Return the [X, Y] coordinate for the center point of the cell that contains the specified text.  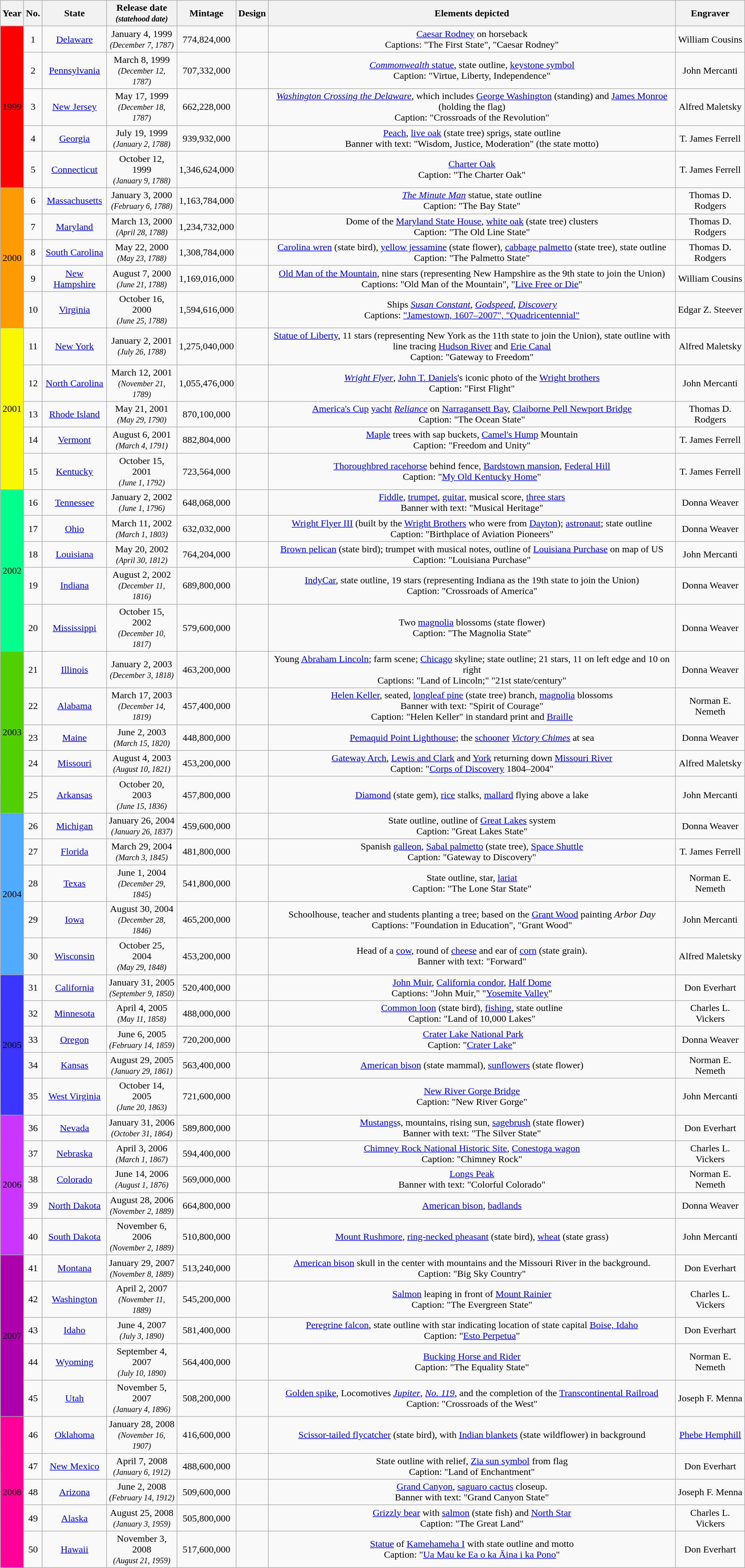
North Dakota [74, 1206]
October 12, 1999(January 9, 1788) [142, 169]
November 5, 2007(January 4, 1896) [142, 1399]
510,800,000 [206, 1237]
1,346,624,000 [206, 169]
August 6, 2001(March 4, 1791) [142, 440]
721,600,000 [206, 1097]
664,800,000 [206, 1206]
Carolina wren (state bird), yellow jessamine (state flower), cabbage palmetto (state tree), state outlineCaption: "The Palmetto State" [472, 252]
June 4, 2007(July 3, 1890) [142, 1330]
1,275,040,000 [206, 346]
2007 [12, 1336]
May 22, 2000(May 23, 1788) [142, 252]
Georgia [74, 138]
Arkansas [74, 795]
October 15, 2002(December 10, 1817) [142, 628]
1999 [12, 107]
545,200,000 [206, 1299]
Brown pelican (state bird); trumpet with musical notes, outline of Louisiana Purchase on map of USCaption: "Louisiana Purchase" [472, 555]
Thoroughbred racehorse behind fence, Bardstown mansion, Federal Hill Caption: "My Old Kentucky Home" [472, 471]
Wisconsin [74, 956]
882,804,000 [206, 440]
May 21, 2001(May 29, 1790) [142, 415]
10 [33, 310]
American bison skull in the center with mountains and the Missouri River in the background.Caption: "Big Sky Country" [472, 1268]
Grand Canyon, saguaro cactus closeup.Banner with text: "Grand Canyon State" [472, 1492]
45 [33, 1399]
Diamond (state gem), rice stalks, mallard flying above a lake [472, 795]
August 4, 2003(August 10, 1821) [142, 763]
Montana [74, 1268]
Spanish galleon, Sabal palmetto (state tree), Space ShuttleCaption: "Gateway to Discovery" [472, 851]
579,600,000 [206, 628]
662,228,000 [206, 107]
August 2, 2002(December 11, 1816) [142, 586]
Scissor-tailed flycatcher (state bird), with Indian blankets (state wildflower) in background [472, 1435]
2008 [12, 1492]
January 29, 2007(November 8, 1889) [142, 1268]
1,594,616,000 [206, 310]
Virginia [74, 310]
IndyCar, state outline, 19 stars (representing Indiana as the 19th state to join the Union) Caption: "Crossroads of America" [472, 586]
448,800,000 [206, 738]
457,400,000 [206, 706]
2002 [12, 571]
15 [33, 471]
24 [33, 763]
Caesar Rodney on horsebackCaptions: "The First State", "Caesar Rodney" [472, 39]
January 4, 1999(December 7, 1787) [142, 39]
May 17, 1999(December 18, 1787) [142, 107]
Maryland [74, 227]
Head of a cow, round of cheese and ear of corn (state grain).Banner with text: "Forward" [472, 956]
March 13, 2000(April 28, 1788) [142, 227]
New York [74, 346]
563,400,000 [206, 1065]
Edgar Z. Steever [710, 310]
1,055,476,000 [206, 383]
594,400,000 [206, 1154]
11 [33, 346]
March 11, 2002(March 1, 1803) [142, 528]
26 [33, 826]
Louisiana [74, 555]
764,204,000 [206, 555]
Indiana [74, 586]
Maine [74, 738]
October 15, 2001(June 1, 1792) [142, 471]
Wyoming [74, 1362]
41 [33, 1268]
Wright Flyer, John T. Daniels's iconic photo of the Wright brothersCaption: "First Flight" [472, 383]
South Carolina [74, 252]
Utah [74, 1399]
January 28, 2008(November 16, 1907) [142, 1435]
Arizona [74, 1492]
Pemaquid Point Lighthouse; the schooner Victory Chimes at sea [472, 738]
8 [33, 252]
723,564,000 [206, 471]
2001 [12, 409]
May 20, 2002(April 30, 1812) [142, 555]
46 [33, 1435]
November 3, 2008(August 21, 1959) [142, 1549]
January 2, 2001(July 26, 1788) [142, 346]
Longs PeakBanner with text: "Colorful Colorado" [472, 1179]
Massachusetts [74, 201]
North Carolina [74, 383]
Ships Susan Constant, Godspeed, Discovery Captions: "Jamestown, 1607–2007", "Quadricentennial" [472, 310]
3 [33, 107]
2 [33, 70]
20 [33, 628]
Mississippi [74, 628]
488,000,000 [206, 1014]
Release date(statehood date) [142, 14]
Delaware [74, 39]
13 [33, 415]
November 6, 2006(November 2, 1889) [142, 1237]
Charter OakCaption: "The Charter Oak" [472, 169]
August 28, 2006(November 2, 1889) [142, 1206]
California [74, 988]
Fiddle, trumpet, guitar, musical score, three starsBanner with text: "Musical Heritage" [472, 503]
33 [33, 1039]
632,032,000 [206, 528]
689,800,000 [206, 586]
32 [33, 1014]
508,200,000 [206, 1399]
541,800,000 [206, 883]
589,800,000 [206, 1128]
488,600,000 [206, 1467]
Phebe Hemphill [710, 1435]
5 [33, 169]
January 2, 2002(June 1, 1796) [142, 503]
Design [252, 14]
Engraver [710, 14]
April 3, 2006(March 1, 1867) [142, 1154]
Minnesota [74, 1014]
Idaho [74, 1330]
Golden spike, Locomotives Jupiter, No. 119, and the completion of the Transcontinental RailroadCaption: "Crossroads of the West" [472, 1399]
John Muir, California condor, Half Dome Captions: "John Muir," "Yosemite Valley" [472, 988]
505,800,000 [206, 1518]
June 2, 2003(March 15, 1820) [142, 738]
Grizzly bear with salmon (state fish) and North StarCaption: "The Great Land" [472, 1518]
July 19, 1999(January 2, 1788) [142, 138]
870,100,000 [206, 415]
Kentucky [74, 471]
March 8, 1999(December 12, 1787) [142, 70]
Statue of Kamehameha I with state outline and mottoCaption: "Ua Mau ke Ea o ka Āina i ka Pono" [472, 1549]
August 25, 2008(January 3, 1959) [142, 1518]
New River Gorge BridgeCaption: "New River Gorge" [472, 1097]
October 25, 2004(May 29, 1848) [142, 956]
1 [33, 39]
49 [33, 1518]
March 29, 2004(March 3, 1845) [142, 851]
October 14, 2005(June 20, 1863) [142, 1097]
April 2, 2007(November 11, 1889) [142, 1299]
Peach, live oak (state tree) sprigs, state outlineBanner with text: "Wisdom, Justice, Moderation" (the state motto) [472, 138]
October 16, 2000(June 25, 1788) [142, 310]
Common loon (state bird), fishing, state outlineCaption: "Land of 10,000 Lakes" [472, 1014]
American bison, badlands [472, 1206]
Nevada [74, 1128]
43 [33, 1330]
April 7, 2008(January 6, 1912) [142, 1467]
April 4, 2005(May 11, 1858) [142, 1014]
1,308,784,000 [206, 252]
June 2, 2008(February 14, 1912) [142, 1492]
Mustangss, mountains, rising sun, sagebrush (state flower) Banner with text: "The Silver State" [472, 1128]
South Dakota [74, 1237]
27 [33, 851]
6 [33, 201]
19 [33, 586]
August 7, 2000(June 21, 1788) [142, 279]
37 [33, 1154]
517,600,000 [206, 1549]
March 12, 2001(November 21, 1789) [142, 383]
513,240,000 [206, 1268]
Colorado [74, 1179]
August 30, 2004(December 28, 1846) [142, 920]
Commonwealth statue, state outline, keystone symbolCaption: "Virtue, Liberty, Independence" [472, 70]
2006 [12, 1185]
Mount Rushmore, ring-necked pheasant (state bird), wheat (state grass) [472, 1237]
January 31, 2006(October 31, 1864) [142, 1128]
August 29, 2005(January 29, 1861) [142, 1065]
569,000,000 [206, 1179]
Schoolhouse, teacher and students planting a tree; based on the Grant Wood painting Arbor DayCaptions: "Foundation in Education", "Grant Wood" [472, 920]
Alabama [74, 706]
21 [33, 670]
Ohio [74, 528]
459,600,000 [206, 826]
March 17, 2003(December 14, 1819) [142, 706]
12 [33, 383]
28 [33, 883]
509,600,000 [206, 1492]
Peregrine falcon, state outline with star indicating location of state capital Boise, IdahoCaption: "Esto Perpetua" [472, 1330]
Year [12, 14]
Hawaii [74, 1549]
January 26, 2004(January 26, 1837) [142, 826]
June 6, 2005(February 14, 1859) [142, 1039]
Tennessee [74, 503]
22 [33, 706]
720,200,000 [206, 1039]
4 [33, 138]
35 [33, 1097]
Missouri [74, 763]
2005 [12, 1045]
Salmon leaping in front of Mount RainierCaption: "The Evergreen State" [472, 1299]
50 [33, 1549]
America's Cup yacht Reliance on Narragansett Bay, Claiborne Pell Newport BridgeCaption: "The Ocean State" [472, 415]
36 [33, 1128]
47 [33, 1467]
January 31, 2005(September 9, 1850) [142, 988]
30 [33, 956]
September 4, 2007(July 10, 1890) [142, 1362]
648,068,000 [206, 503]
State outline, outline of Great Lakes systemCaption: "Great Lakes State" [472, 826]
17 [33, 528]
June 14, 2006(August 1, 1876) [142, 1179]
42 [33, 1299]
Dome of the Maryland State House, white oak (state tree) clustersCaption: "The Old Line State" [472, 227]
January 2, 2003(December 3, 1818) [142, 670]
481,800,000 [206, 851]
16 [33, 503]
31 [33, 988]
Bucking Horse and Rider Caption: "The Equality State" [472, 1362]
Pennsylvania [74, 70]
Texas [74, 883]
463,200,000 [206, 670]
State [74, 14]
39 [33, 1206]
West Virginia [74, 1097]
Two magnolia blossoms (state flower)Caption: "The Magnolia State" [472, 628]
Wright Flyer III (built by the Wright Brothers who were from Dayton); astronaut; state outlineCaption: "Birthplace of Aviation Pioneers" [472, 528]
7 [33, 227]
18 [33, 555]
Maple trees with sap buckets, Camel's Hump MountainCaption: "Freedom and Unity" [472, 440]
Mintage [206, 14]
457,800,000 [206, 795]
No. [33, 14]
Crater Lake National ParkCaption: "Crater Lake" [472, 1039]
Michigan [74, 826]
Gateway Arch, Lewis and Clark and York returning down Missouri RiverCaption: "Corps of Discovery 1804–2004" [472, 763]
40 [33, 1237]
New Jersey [74, 107]
29 [33, 920]
State outline, star, lariatCaption: "The Lone Star State" [472, 883]
34 [33, 1065]
June 1, 2004(December 29, 1845) [142, 883]
Alaska [74, 1518]
44 [33, 1362]
23 [33, 738]
October 20, 2003(June 15, 1836) [142, 795]
2003 [12, 732]
Vermont [74, 440]
1,163,784,000 [206, 201]
New Hampshire [74, 279]
Oregon [74, 1039]
564,400,000 [206, 1362]
14 [33, 440]
Iowa [74, 920]
Illinois [74, 670]
416,600,000 [206, 1435]
2004 [12, 894]
581,400,000 [206, 1330]
Rhode Island [74, 415]
48 [33, 1492]
January 3, 2000(February 6, 1788) [142, 201]
Connecticut [74, 169]
38 [33, 1179]
The Minute Man statue, state outlineCaption: "The Bay State" [472, 201]
2000 [12, 258]
Kansas [74, 1065]
520,400,000 [206, 988]
707,332,000 [206, 70]
1,234,732,000 [206, 227]
Chimney Rock National Historic Site, Conestoga wagonCaption: "Chimney Rock" [472, 1154]
New Mexico [74, 1467]
Nebraska [74, 1154]
Elements depicted [472, 14]
1,169,016,000 [206, 279]
465,200,000 [206, 920]
774,824,000 [206, 39]
American bison (state mammal), sunflowers (state flower) [472, 1065]
Florida [74, 851]
State outline with relief, Zia sun symbol from flag Caption: "Land of Enchantment" [472, 1467]
Washington [74, 1299]
Oklahoma [74, 1435]
939,932,000 [206, 138]
25 [33, 795]
9 [33, 279]
